Provide the (X, Y) coordinate of the cell's center where the given text is located.  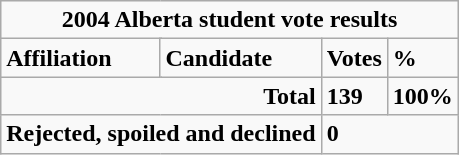
139 (354, 96)
Candidate (240, 58)
% (422, 58)
100% (422, 96)
Rejected, spoiled and declined (161, 134)
0 (390, 134)
2004 Alberta student vote results (230, 20)
Votes (354, 58)
Affiliation (80, 58)
Total (161, 96)
